For the text-containing cell, return its midpoint in (X, Y) coordinate format. 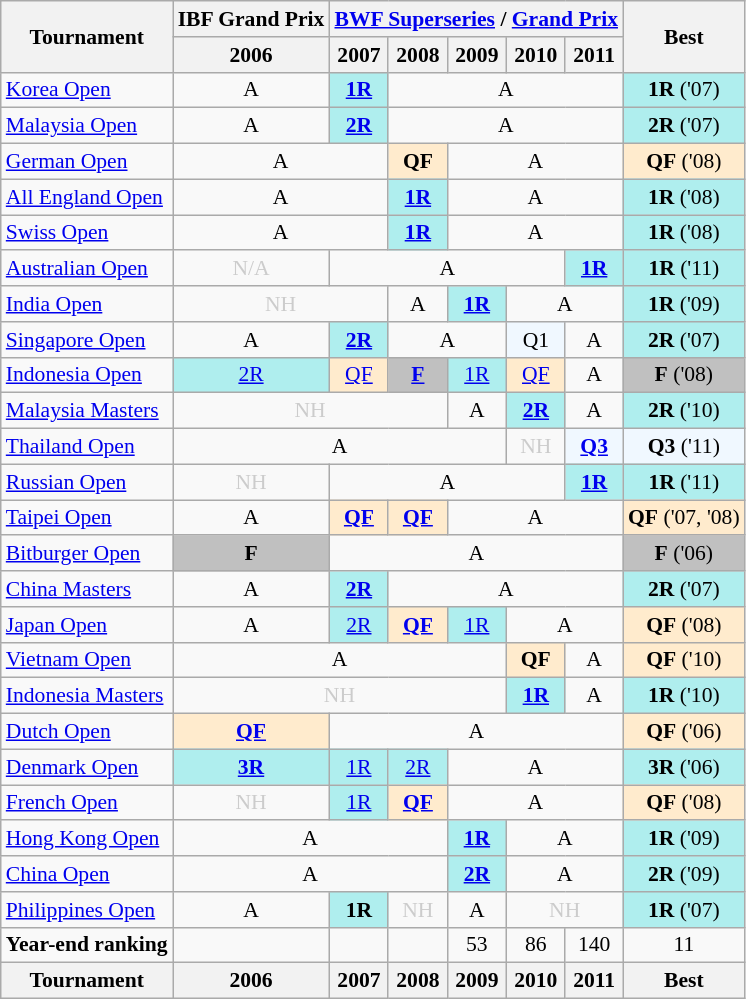
86 (536, 945)
3R (252, 767)
Indonesia Open (87, 375)
Taipei Open (87, 518)
Malaysia Open (87, 126)
2R ('09) (684, 874)
Swiss Open (87, 233)
Singapore Open (87, 340)
QF ('06) (684, 732)
Thailand Open (87, 447)
BWF Superseries / Grand Prix (476, 19)
India Open (87, 304)
Malaysia Masters (87, 411)
Indonesia Masters (87, 696)
Australian Open (87, 269)
1R ('10) (684, 696)
N/A (252, 269)
Q3 ('11) (684, 447)
Q1 (536, 340)
F ('08) (684, 375)
QF ('07, '08) (684, 518)
All England Open (87, 197)
Russian Open (87, 482)
Vietnam Open (87, 660)
Denmark Open (87, 767)
3R ('06) (684, 767)
China Open (87, 874)
German Open (87, 162)
F ('06) (684, 554)
140 (594, 945)
French Open (87, 803)
Dutch Open (87, 732)
Japan Open (87, 625)
Bitburger Open (87, 554)
IBF Grand Prix (252, 19)
QF ('10) (684, 660)
Year-end ranking (87, 945)
53 (476, 945)
2R ('10) (684, 411)
Q3 (594, 447)
Philippines Open (87, 910)
11 (684, 945)
China Masters (87, 589)
Hong Kong Open (87, 839)
Korea Open (87, 90)
